Capture the cell that displays the provided text and extract its (x, y) central coordinate. 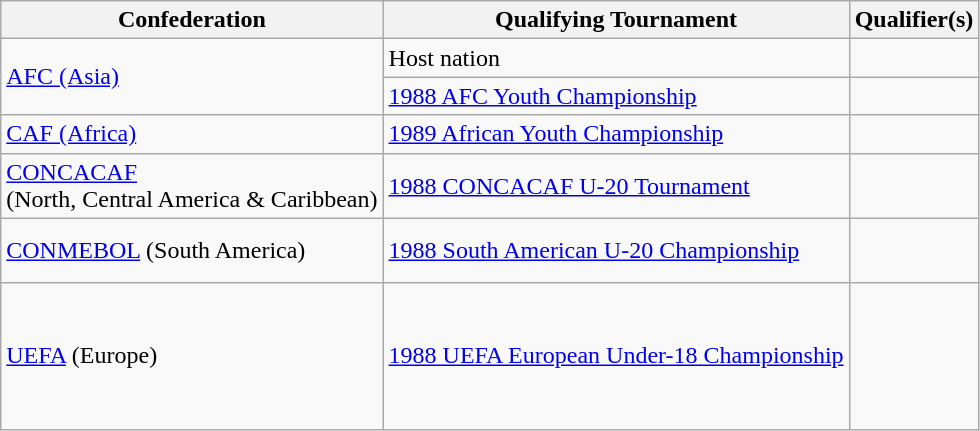
1988 CONCACAF U-20 Tournament (616, 186)
CONCACAF(North, Central America & Caribbean) (192, 186)
Host nation (616, 58)
AFC (Asia) (192, 77)
Confederation (192, 20)
Qualifying Tournament (616, 20)
CONMEBOL (South America) (192, 250)
1988 South American U-20 Championship (616, 250)
Qualifier(s) (914, 20)
1988 UEFA European Under-18 Championship (616, 356)
1988 AFC Youth Championship (616, 96)
1989 African Youth Championship (616, 134)
UEFA (Europe) (192, 356)
CAF (Africa) (192, 134)
